Search for the cell housing the specified text and yield its (X, Y) center coordinate. 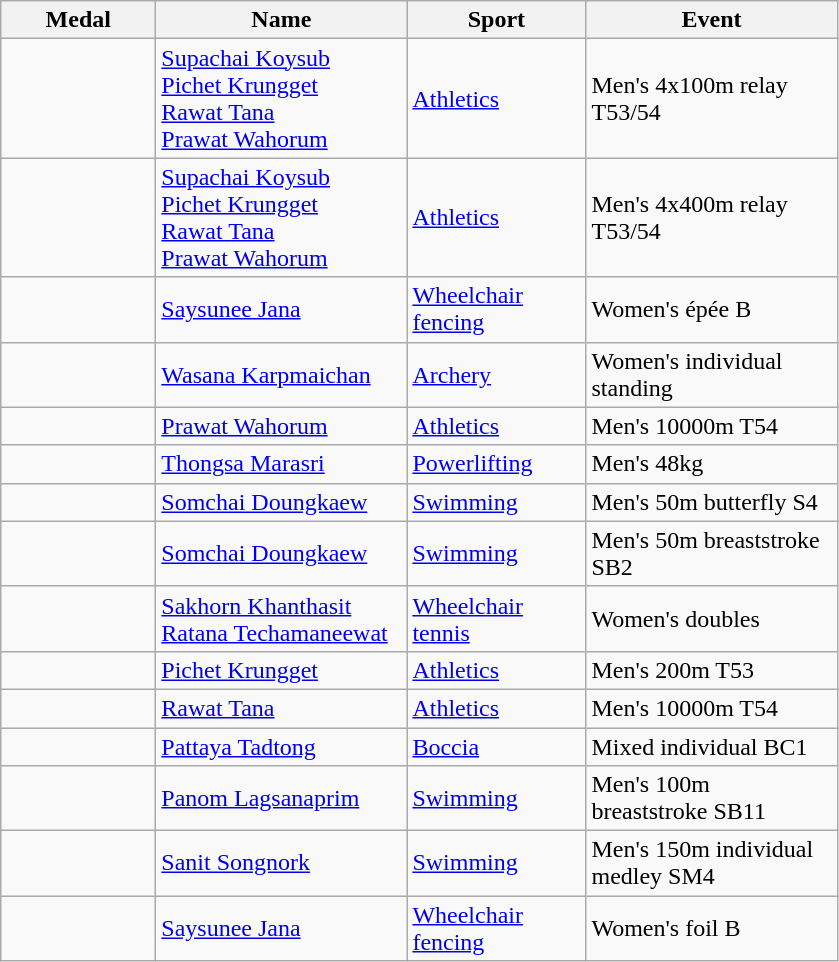
Boccia (496, 747)
Men's 4x400m relay T53/54 (712, 218)
Wheelchair tennis (496, 618)
Wasana Karpmaichan (282, 374)
Men's 50m butterfly S4 (712, 502)
Women's épée B (712, 310)
Men's 50m breaststroke SB2 (712, 554)
Men's 4x100m relay T53/54 (712, 98)
Thongsa Marasri (282, 464)
Women's foil B (712, 928)
Mixed individual BC1 (712, 747)
Archery (496, 374)
Event (712, 20)
Men's 48kg (712, 464)
Sport (496, 20)
Sanit Songnork (282, 864)
Men's 100m breaststroke SB11 (712, 798)
Name (282, 20)
Men's 150m individual medley SM4 (712, 864)
Pichet Krungget (282, 670)
Rawat Tana (282, 708)
Powerlifting (496, 464)
Men's 200m T53 (712, 670)
Panom Lagsanaprim (282, 798)
Sakhorn Khanthasit Ratana Techamaneewat (282, 618)
Prawat Wahorum (282, 426)
Women's doubles (712, 618)
Medal (78, 20)
Pattaya Tadtong (282, 747)
Women's individual standing (712, 374)
